Provide the (x, y) coordinate of the cell's center where the given text is located.  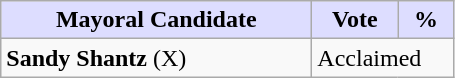
Acclaimed (383, 58)
% (426, 20)
Sandy Shantz (X) (156, 58)
Vote (355, 20)
Mayoral Candidate (156, 20)
